Determine the [X, Y] coordinate at the center of the cell enclosing the given text.  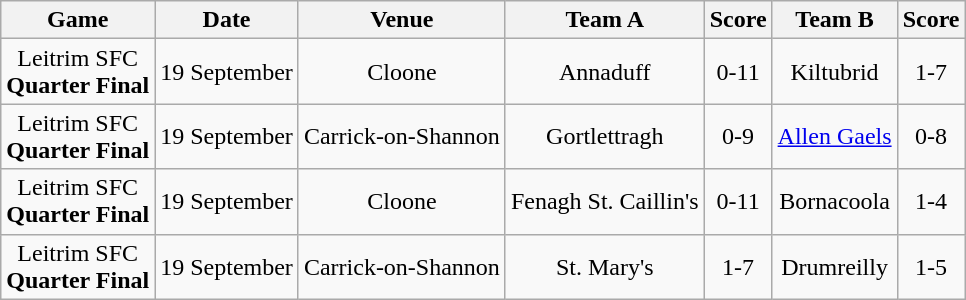
0-9 [738, 136]
Gortlettragh [604, 136]
1-5 [931, 266]
Date [227, 20]
Drumreilly [834, 266]
Bornacoola [834, 202]
Annaduff [604, 72]
St. Mary's [604, 266]
Fenagh St. Caillin's [604, 202]
Game [78, 20]
0-8 [931, 136]
Venue [402, 20]
Allen Gaels [834, 136]
Team A [604, 20]
1-4 [931, 202]
Kiltubrid [834, 72]
Team B [834, 20]
